For the text-containing cell, return its midpoint in [x, y] coordinate format. 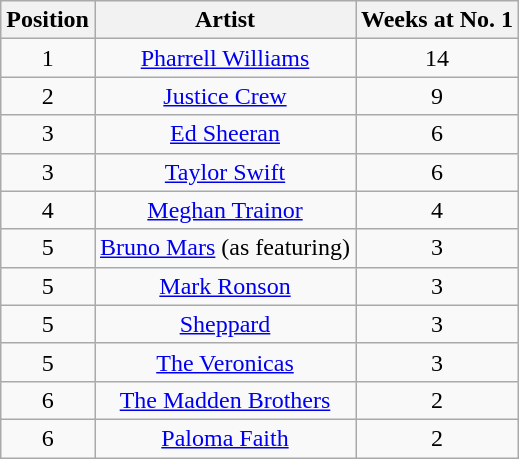
9 [438, 96]
14 [438, 58]
Bruno Mars (as featuring) [224, 248]
Meghan Trainor [224, 210]
Justice Crew [224, 96]
Taylor Swift [224, 172]
Position [48, 20]
Weeks at No. 1 [438, 20]
Ed Sheeran [224, 134]
Paloma Faith [224, 438]
The Madden Brothers [224, 400]
Sheppard [224, 324]
The Veronicas [224, 362]
Mark Ronson [224, 286]
Pharrell Williams [224, 58]
Artist [224, 20]
1 [48, 58]
